Capture the cell that displays the provided text and extract its (x, y) central coordinate. 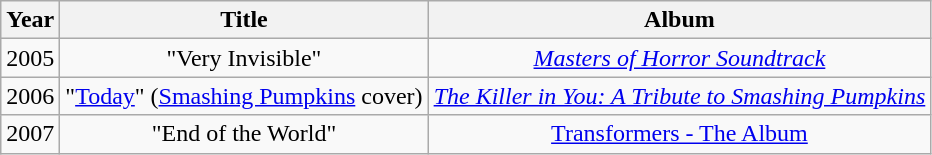
2005 (30, 58)
2007 (30, 134)
Transformers - The Album (680, 134)
Masters of Horror Soundtrack (680, 58)
"End of the World" (244, 134)
Year (30, 20)
Title (244, 20)
The Killer in You: A Tribute to Smashing Pumpkins (680, 96)
2006 (30, 96)
Album (680, 20)
"Very Invisible" (244, 58)
"Today" (Smashing Pumpkins cover) (244, 96)
